Capture the cell that displays the provided text and extract its [x, y] central coordinate. 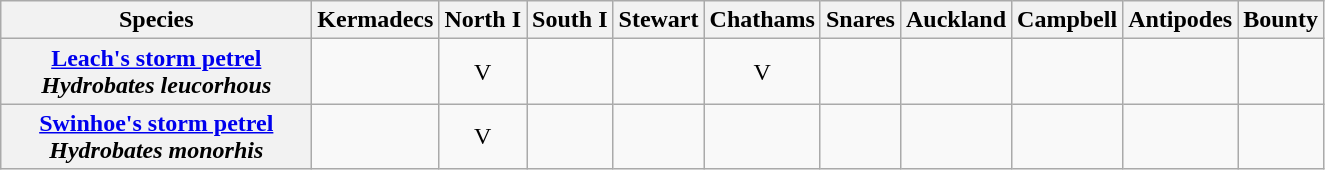
Antipodes [1180, 20]
Campbell [1068, 20]
Chathams [762, 20]
Leach's storm petrelHydrobates leucorhous [156, 72]
Species [156, 20]
North I [483, 20]
South I [570, 20]
Swinhoe's storm petrelHydrobates monorhis [156, 136]
Kermadecs [376, 20]
Snares [860, 20]
Stewart [658, 20]
Auckland [956, 20]
Bounty [1281, 20]
